Return the [X, Y] coordinate for the center point of the cell that contains the specified text.  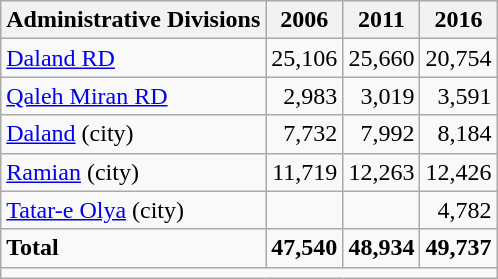
2011 [382, 20]
2006 [304, 20]
12,263 [382, 172]
Total [134, 248]
Tatar-e Olya (city) [134, 210]
20,754 [458, 58]
11,719 [304, 172]
47,540 [304, 248]
25,660 [382, 58]
4,782 [458, 210]
25,106 [304, 58]
Daland (city) [134, 134]
48,934 [382, 248]
12,426 [458, 172]
3,591 [458, 96]
7,732 [304, 134]
Daland RD [134, 58]
3,019 [382, 96]
2016 [458, 20]
Ramian (city) [134, 172]
49,737 [458, 248]
2,983 [304, 96]
Qaleh Miran RD [134, 96]
7,992 [382, 134]
Administrative Divisions [134, 20]
8,184 [458, 134]
